Find where the given text appears and provide that cell's center as (X, Y) coordinate. 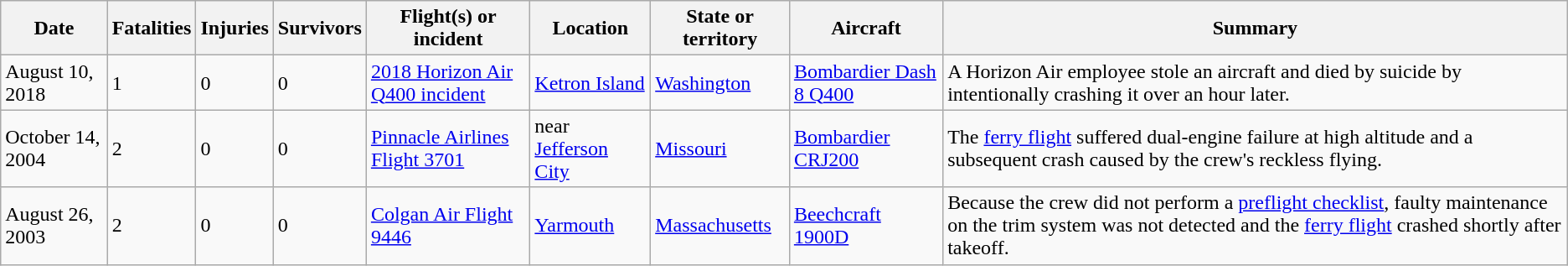
Fatalities (152, 29)
Bombardier Dash 8 Q400 (866, 82)
Bombardier CRJ200 (866, 149)
Ketron Island (591, 82)
2018 Horizon Air Q400 incident (447, 82)
The ferry flight suffered dual-engine failure at high altitude and a subsequent crash caused by the crew's reckless flying. (1256, 149)
near Jefferson City (591, 149)
Massachusetts (720, 226)
Survivors (320, 29)
1 (152, 82)
Summary (1256, 29)
Washington (720, 82)
October 14, 2004 (54, 149)
State or territory (720, 29)
Pinnacle Airlines Flight 3701 (447, 149)
August 26, 2003 (54, 226)
Flight(s) or incident (447, 29)
Colgan Air Flight 9446 (447, 226)
Injuries (235, 29)
Yarmouth (591, 226)
Aircraft (866, 29)
August 10, 2018 (54, 82)
A Horizon Air employee stole an aircraft and died by suicide by intentionally crashing it over an hour later. (1256, 82)
Missouri (720, 149)
Beechcraft 1900D (866, 226)
Location (591, 29)
Date (54, 29)
